Find where the given text appears and provide that cell's center as (x, y) coordinate. 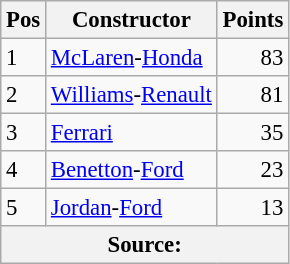
3 (24, 133)
13 (252, 208)
McLaren-Honda (132, 58)
35 (252, 133)
2 (24, 95)
83 (252, 58)
Source: (145, 245)
Benetton-Ford (132, 170)
Points (252, 20)
Pos (24, 20)
81 (252, 95)
Ferrari (132, 133)
5 (24, 208)
1 (24, 58)
Jordan-Ford (132, 208)
Constructor (132, 20)
23 (252, 170)
Williams-Renault (132, 95)
4 (24, 170)
